For the text-containing cell, return its midpoint in [X, Y] coordinate format. 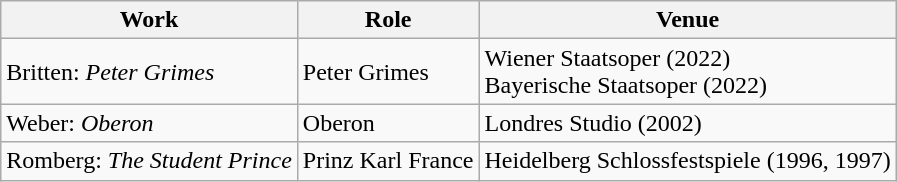
Venue [688, 20]
Britten: Peter Grimes [150, 72]
Oberon [388, 123]
Londres Studio (2002) [688, 123]
Romberg: The Student Prince [150, 161]
Prinz Karl France [388, 161]
Peter Grimes [388, 72]
Weber: Oberon [150, 123]
Wiener Staatsoper (2022)Bayerische Staatsoper (2022) [688, 72]
Role [388, 20]
Heidelberg Schlossfestspiele (1996, 1997) [688, 161]
Work [150, 20]
